For the text-containing cell, return its midpoint in (X, Y) coordinate format. 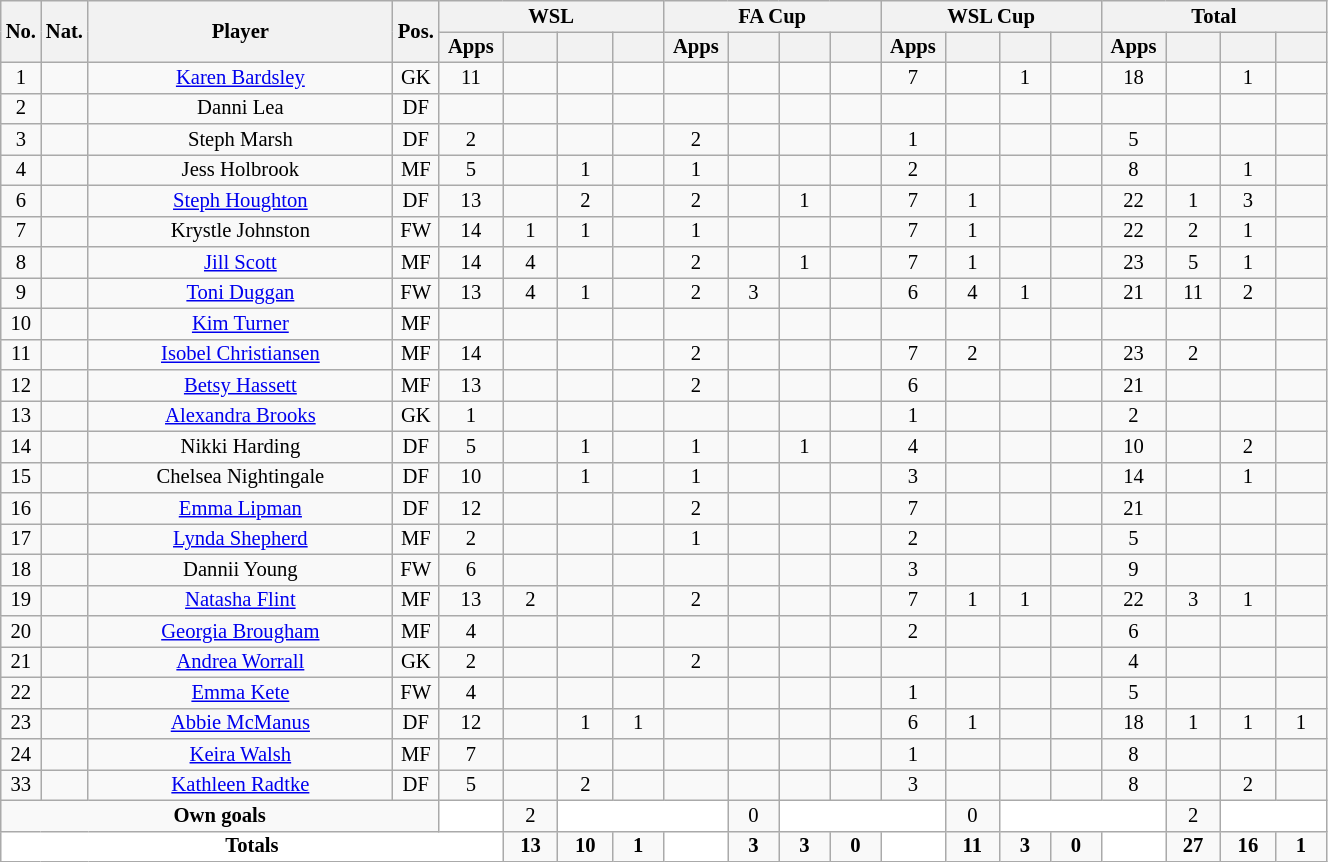
27 (1194, 846)
Toni Duggan (240, 292)
24 (21, 754)
Krystle Johnston (240, 232)
Alexandra Brooks (240, 416)
FA Cup (772, 16)
Dannii Young (240, 570)
Steph Houghton (240, 200)
Betsy Hassett (240, 386)
17 (21, 538)
Danni Lea (240, 108)
Nikki Harding (240, 446)
Nat. (64, 31)
Georgia Brougham (240, 632)
19 (21, 600)
15 (21, 478)
Lynda Shepherd (240, 538)
Kim Turner (240, 324)
Pos. (416, 31)
Total (1214, 16)
Emma Lipman (240, 508)
Keira Walsh (240, 754)
20 (21, 632)
Totals (252, 846)
Isobel Christiansen (240, 354)
Emma Kete (240, 692)
Steph Marsh (240, 140)
Kathleen Radtke (240, 784)
Chelsea Nightingale (240, 478)
33 (21, 784)
WSL (552, 16)
Own goals (220, 816)
No. (21, 31)
Natasha Flint (240, 600)
Abbie McManus (240, 724)
Andrea Worrall (240, 662)
Jill Scott (240, 262)
Karen Bardsley (240, 78)
Jess Holbrook (240, 170)
WSL Cup (992, 16)
Player (240, 31)
